Search for the cell housing the specified text and yield its (X, Y) center coordinate. 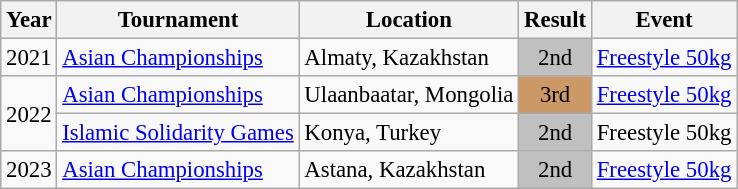
3rd (556, 95)
Event (664, 20)
Almaty, Kazakhstan (409, 58)
Location (409, 20)
Konya, Turkey (409, 133)
Year (29, 20)
2023 (29, 170)
Astana, Kazakhstan (409, 170)
Islamic Solidarity Games (178, 133)
Result (556, 20)
Ulaanbaatar, Mongolia (409, 95)
2022 (29, 114)
2021 (29, 58)
Tournament (178, 20)
